Pinpoint the cell where the given text exists, returning its [x, y] midpoint coordinate. 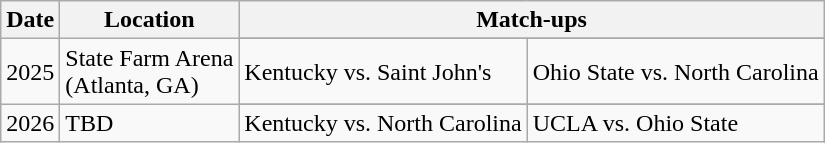
Ohio State vs. North Carolina [676, 72]
Match-ups [532, 20]
State Farm Arena(Atlanta, GA) [150, 72]
TBD [150, 123]
2025 [30, 72]
Location [150, 20]
Kentucky vs. Saint John's [383, 72]
Kentucky vs. North Carolina [383, 123]
Date [30, 20]
2026 [30, 123]
UCLA vs. Ohio State [676, 123]
